Search for the cell housing the specified text and yield its [X, Y] center coordinate. 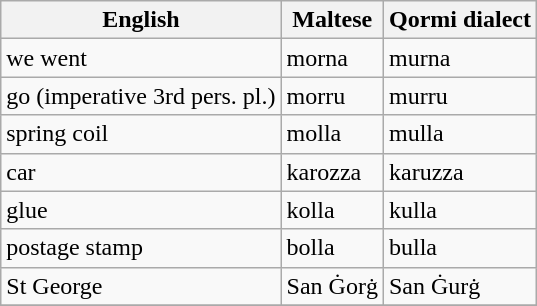
we went [141, 58]
morru [332, 96]
bulla [460, 248]
postage stamp [141, 248]
karuzza [460, 172]
murru [460, 96]
kolla [332, 210]
go (imperative 3rd pers. pl.) [141, 96]
San Ġorġ [332, 286]
San Ġurġ [460, 286]
Maltese [332, 20]
St George [141, 286]
murna [460, 58]
kulla [460, 210]
molla [332, 134]
glue [141, 210]
Qormi dialect [460, 20]
karozza [332, 172]
English [141, 20]
morna [332, 58]
spring coil [141, 134]
bolla [332, 248]
mulla [460, 134]
car [141, 172]
